Pinpoint the cell where the given text exists, returning its (x, y) midpoint coordinate. 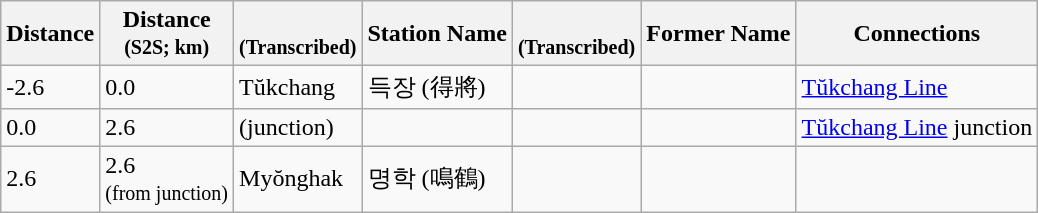
Distance(S2S; km) (167, 34)
Station Name (437, 34)
-2.6 (50, 88)
Distance (50, 34)
2.6(from junction) (167, 178)
Former Name (718, 34)
(junction) (298, 127)
Connections (917, 34)
득장 (得將) (437, 88)
Tŭkchang (298, 88)
명학 (鳴鶴) (437, 178)
Tŭkchang Line (917, 88)
Tŭkchang Line junction (917, 127)
Myŏnghak (298, 178)
